Determine the (X, Y) coordinate at the center of the cell enclosing the given text.  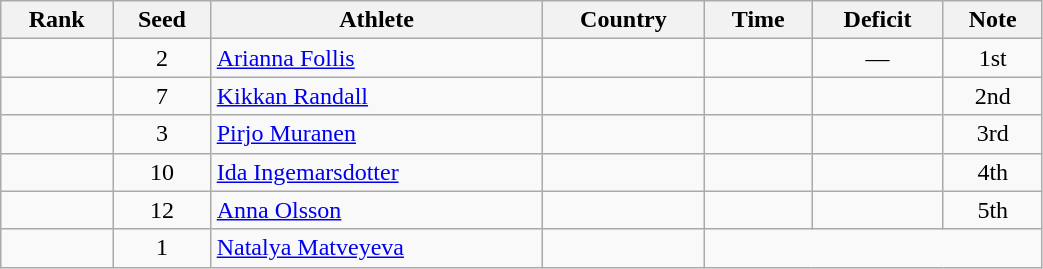
5th (992, 210)
3 (162, 134)
Deficit (878, 20)
— (878, 58)
Time (758, 20)
Arianna Follis (376, 58)
Rank (57, 20)
Seed (162, 20)
1st (992, 58)
2 (162, 58)
Kikkan Randall (376, 96)
10 (162, 172)
Note (992, 20)
Natalya Matveyeva (376, 248)
Pirjo Muranen (376, 134)
12 (162, 210)
Anna Olsson (376, 210)
2nd (992, 96)
Athlete (376, 20)
4th (992, 172)
Ida Ingemarsdotter (376, 172)
7 (162, 96)
3rd (992, 134)
Country (624, 20)
1 (162, 248)
